Pinpoint the cell where the given text exists, returning its (X, Y) midpoint coordinate. 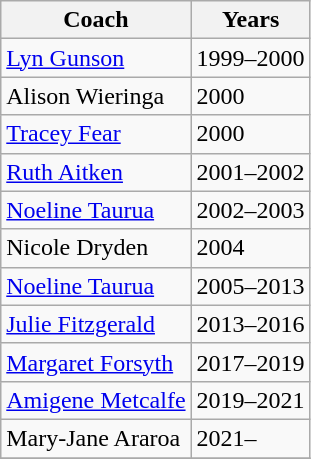
Amigene Metcalfe (96, 400)
Julie Fitzgerald (96, 324)
Coach (96, 20)
2013–2016 (250, 324)
2004 (250, 248)
2021– (250, 438)
2005–2013 (250, 286)
Mary-Jane Araroa (96, 438)
Ruth Aitken (96, 172)
Tracey Fear (96, 134)
1999–2000 (250, 58)
Alison Wieringa (96, 96)
Lyn Gunson (96, 58)
Years (250, 20)
Nicole Dryden (96, 248)
2002–2003 (250, 210)
2019–2021 (250, 400)
2017–2019 (250, 362)
2001–2002 (250, 172)
Margaret Forsyth (96, 362)
